Return the (X, Y) coordinate for the center point of the cell that contains the specified text.  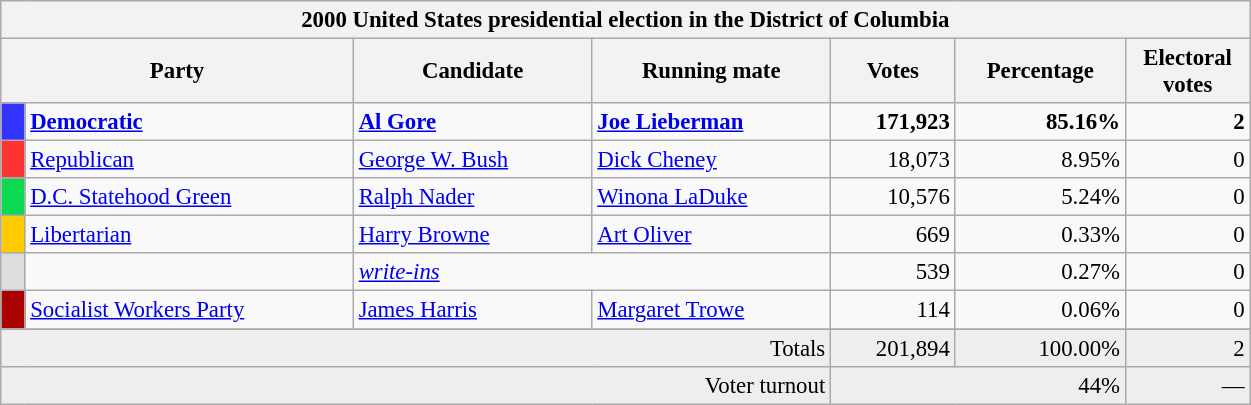
Harry Browne (472, 235)
Socialist Workers Party (189, 310)
Joe Lieberman (712, 122)
Libertarian (189, 235)
Art Oliver (712, 235)
Electoral votes (1188, 72)
539 (894, 273)
Ralph Nader (472, 197)
Votes (894, 72)
Running mate (712, 72)
Voter turnout (416, 385)
— (1188, 385)
0.33% (1040, 235)
write-ins (592, 273)
Party (178, 72)
8.95% (1040, 160)
Republican (189, 160)
114 (894, 310)
D.C. Statehood Green (189, 197)
Democratic (189, 122)
171,923 (894, 122)
James Harris (472, 310)
10,576 (894, 197)
44% (978, 385)
85.16% (1040, 122)
201,894 (894, 348)
Al Gore (472, 122)
Margaret Trowe (712, 310)
669 (894, 235)
Winona LaDuke (712, 197)
George W. Bush (472, 160)
0.27% (1040, 273)
0.06% (1040, 310)
2000 United States presidential election in the District of Columbia (626, 20)
Totals (416, 348)
5.24% (1040, 197)
100.00% (1040, 348)
Percentage (1040, 72)
18,073 (894, 160)
Dick Cheney (712, 160)
Candidate (472, 72)
